Scan for the cell matching the given text and deliver its (X, Y) coordinate at center. 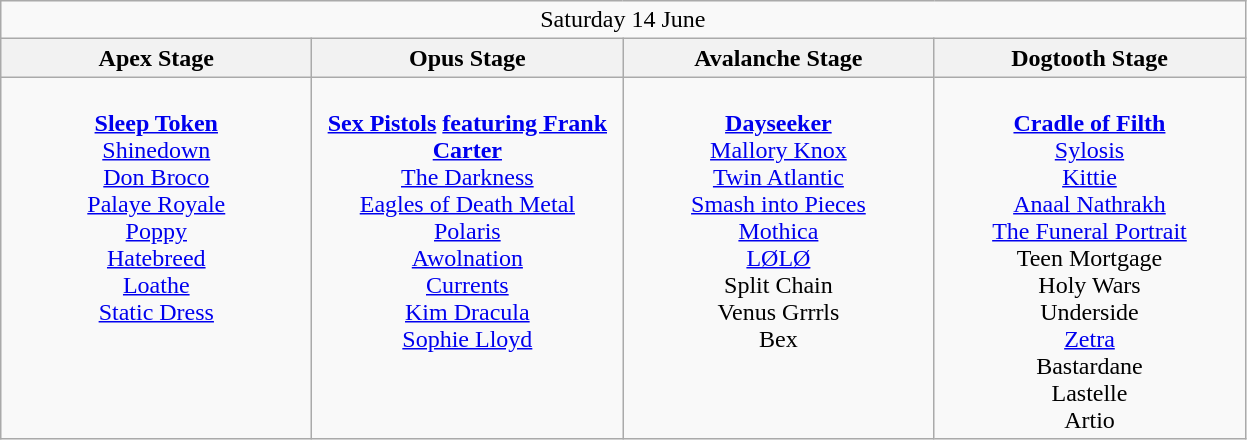
Apex Stage (156, 58)
Dogtooth Stage (1090, 58)
Opus Stage (468, 58)
Saturday 14 June (623, 20)
Dayseeker Mallory Knox Twin Atlantic Smash into Pieces Mothica LØLØ Split Chain Venus Grrrls Bex (778, 258)
Sleep Token Shinedown Don Broco Palaye Royale Poppy Hatebreed Loathe Static Dress (156, 258)
Avalanche Stage (778, 58)
Sex Pistols featuring Frank Carter The Darkness Eagles of Death Metal Polaris Awolnation Currents Kim Dracula Sophie Lloyd (468, 258)
Cradle of Filth Sylosis Kittie Anaal Nathrakh The Funeral Portrait Teen Mortgage Holy Wars Underside Zetra Bastardane Lastelle Artio (1090, 258)
